Find where the given text appears and provide that cell's center as (x, y) coordinate. 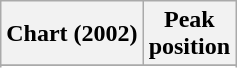
Peakposition (189, 34)
Chart (2002) (72, 34)
